Pinpoint the cell where the given text exists, returning its (X, Y) midpoint coordinate. 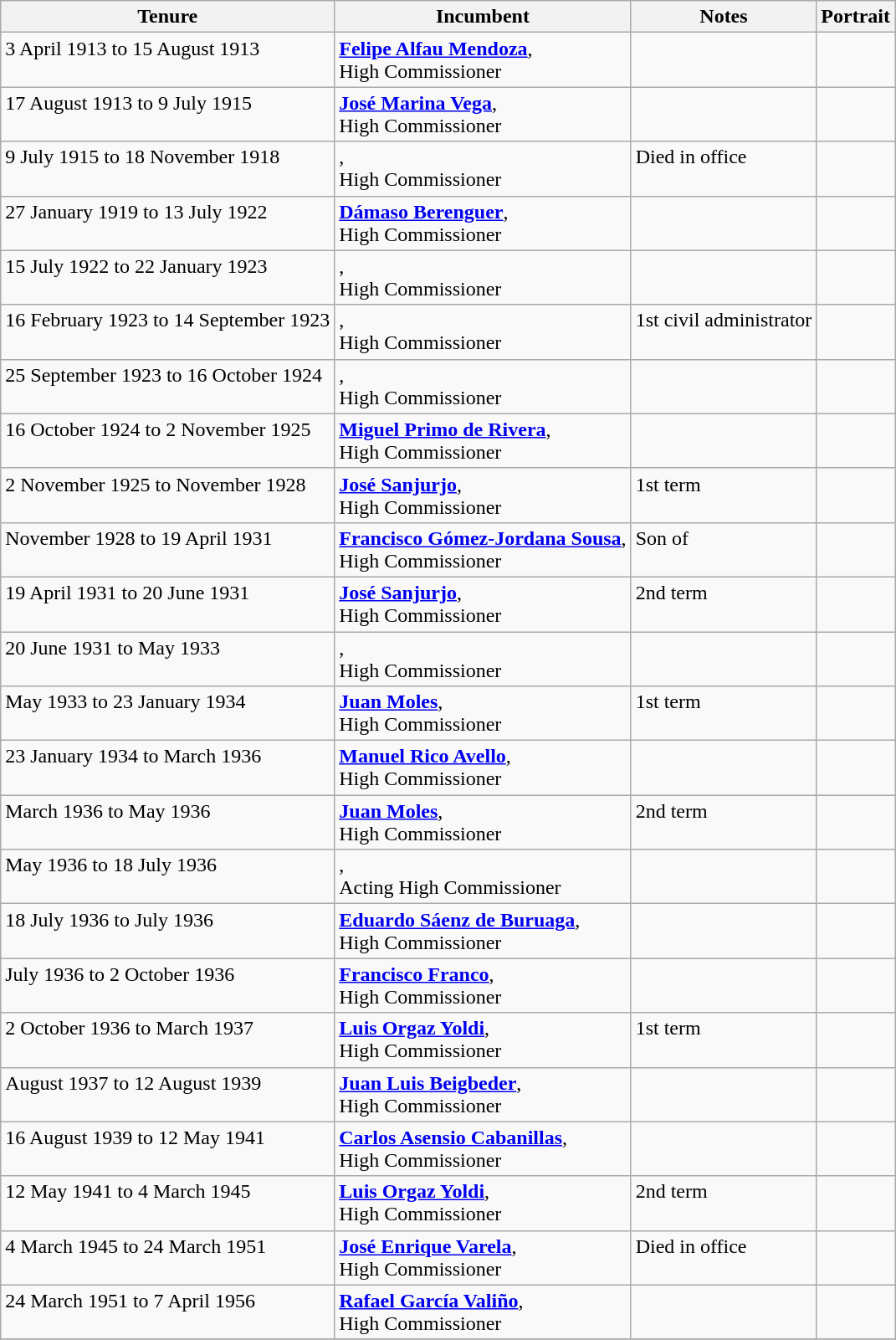
2 October 1936 to March 1937 (167, 1040)
20 June 1931 to May 1933 (167, 658)
Miguel Primo de Rivera, High Commissioner (483, 440)
Notes (724, 17)
18 July 1936 to July 1936 (167, 931)
25 September 1923 to 16 October 1924 (167, 387)
Manuel Rico Avello, High Commissioner (483, 768)
Tenure (167, 17)
23 January 1934 to March 1936 (167, 768)
Rafael García Valiño, High Commissioner (483, 1312)
4 March 1945 to 24 March 1951 (167, 1257)
Francisco Gómez-Jordana Sousa, High Commissioner (483, 549)
Portrait (856, 17)
3 April 1913 to 15 August 1913 (167, 60)
August 1937 to 12 August 1939 (167, 1095)
17 August 1913 to 9 July 1915 (167, 114)
2 November 1925 to November 1928 (167, 495)
12 May 1941 to 4 March 1945 (167, 1204)
Francisco Franco, High Commissioner (483, 986)
9 July 1915 to 18 November 1918 (167, 169)
March 1936 to May 1936 (167, 822)
15 July 1922 to 22 January 1923 (167, 278)
Eduardo Sáenz de Buruaga, High Commissioner (483, 931)
19 April 1931 to 20 June 1931 (167, 604)
1st civil administrator (724, 331)
Incumbent (483, 17)
Juan Luis Beigbeder, High Commissioner (483, 1095)
, Acting High Commissioner (483, 877)
May 1936 to 18 July 1936 (167, 877)
16 February 1923 to 14 September 1923 (167, 331)
José Marina Vega, High Commissioner (483, 114)
José Enrique Varela, High Commissioner (483, 1257)
16 August 1939 to 12 May 1941 (167, 1148)
Dámaso Berenguer, High Commissioner (483, 223)
July 1936 to 2 October 1936 (167, 986)
Carlos Asensio Cabanillas, High Commissioner (483, 1148)
27 January 1919 to 13 July 1922 (167, 223)
Son of (724, 549)
16 October 1924 to 2 November 1925 (167, 440)
24 March 1951 to 7 April 1956 (167, 1312)
November 1928 to 19 April 1931 (167, 549)
Felipe Alfau Mendoza, High Commissioner (483, 60)
May 1933 to 23 January 1934 (167, 713)
